Capture the cell that displays the provided text and extract its [x, y] central coordinate. 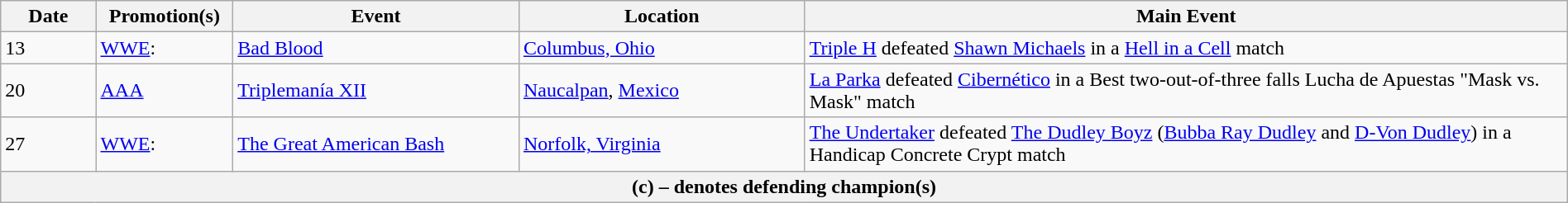
Bad Blood [376, 48]
Triple H defeated Shawn Michaels in a Hell in a Cell match [1186, 48]
20 [48, 91]
Norfolk, Virginia [662, 144]
Main Event [1186, 17]
13 [48, 48]
La Parka defeated Cibernético in a Best two-out-of-three falls Lucha de Apuestas "Mask vs. Mask" match [1186, 91]
The Great American Bash [376, 144]
Columbus, Ohio [662, 48]
Event [376, 17]
The Undertaker defeated The Dudley Boyz (Bubba Ray Dudley and D-Von Dudley) in a Handicap Concrete Crypt match [1186, 144]
Naucalpan, Mexico [662, 91]
Triplemanía XII [376, 91]
Promotion(s) [165, 17]
(c) – denotes defending champion(s) [784, 186]
Date [48, 17]
Location [662, 17]
AAA [165, 91]
27 [48, 144]
